Return [x, y] of the center of cell containing provided text 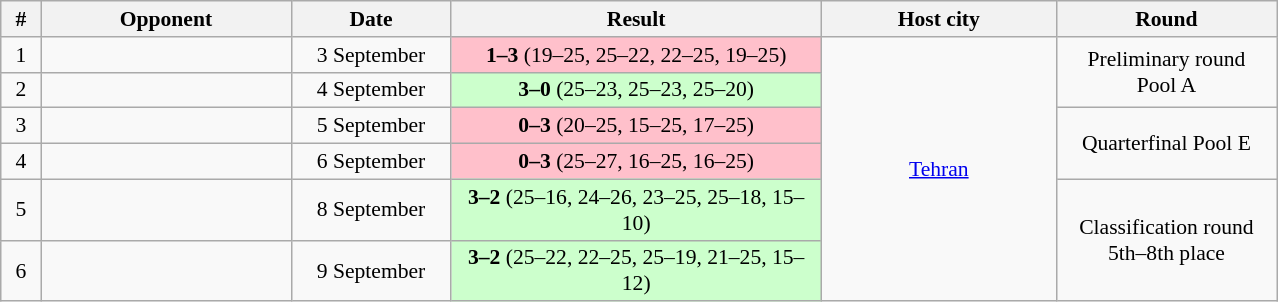
3–2 (25–22, 22–25, 25–19, 21–25, 15–12) [636, 270]
Classification round 5th–8th place [1166, 240]
3–2 (25–16, 24–26, 23–25, 25–18, 15–10) [636, 210]
1–3 (19–25, 25–22, 22–25, 19–25) [636, 55]
9 September [371, 270]
Tehran [938, 170]
3 September [371, 55]
Date [371, 19]
6 September [371, 162]
3–0 (25–23, 25–23, 25–20) [636, 90]
8 September [371, 210]
Quarterfinal Pool E [1166, 144]
0–3 (20–25, 15–25, 17–25) [636, 126]
4 September [371, 90]
Opponent [166, 19]
# [21, 19]
Round [1166, 19]
2 [21, 90]
Preliminary round Pool A [1166, 72]
4 [21, 162]
6 [21, 270]
0–3 (25–27, 16–25, 16–25) [636, 162]
5 September [371, 126]
1 [21, 55]
Host city [938, 19]
5 [21, 210]
Result [636, 19]
3 [21, 126]
